Pinpoint the cell where the given text exists, returning its (X, Y) midpoint coordinate. 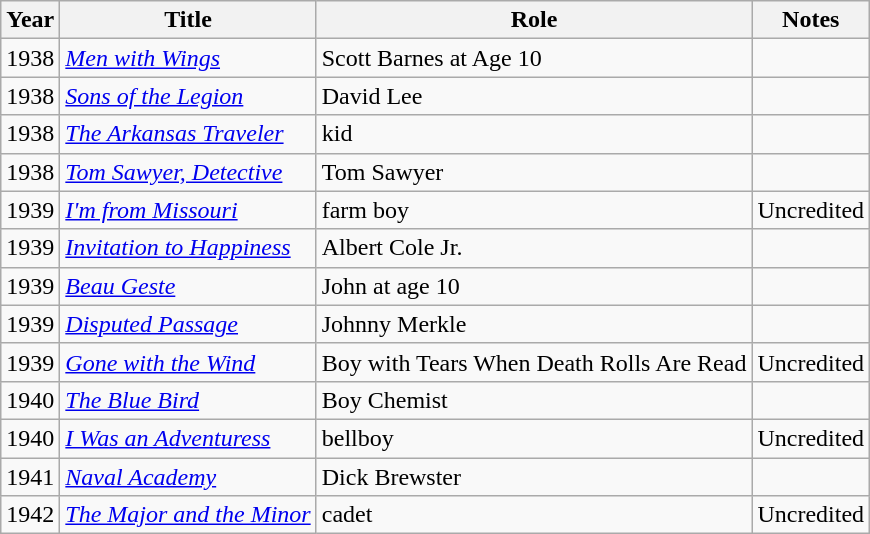
The Arkansas Traveler (188, 134)
The Major and the Minor (188, 515)
Men with Wings (188, 58)
Scott Barnes at Age 10 (534, 58)
Gone with the Wind (188, 362)
Disputed Passage (188, 324)
I Was an Adventuress (188, 438)
Tom Sawyer (534, 172)
Invitation to Happiness (188, 248)
Dick Brewster (534, 477)
The Blue Bird (188, 400)
1941 (30, 477)
Boy Chemist (534, 400)
Tom Sawyer, Detective (188, 172)
bellboy (534, 438)
John at age 10 (534, 286)
farm boy (534, 210)
David Lee (534, 96)
1942 (30, 515)
Title (188, 20)
Boy with Tears When Death Rolls Are Read (534, 362)
Albert Cole Jr. (534, 248)
Beau Geste (188, 286)
Sons of the Legion (188, 96)
Naval Academy (188, 477)
Johnny Merkle (534, 324)
Year (30, 20)
Role (534, 20)
Notes (811, 20)
I'm from Missouri (188, 210)
kid (534, 134)
cadet (534, 515)
